Extract the [x, y] coordinate from the center of the cell holding the provided text.  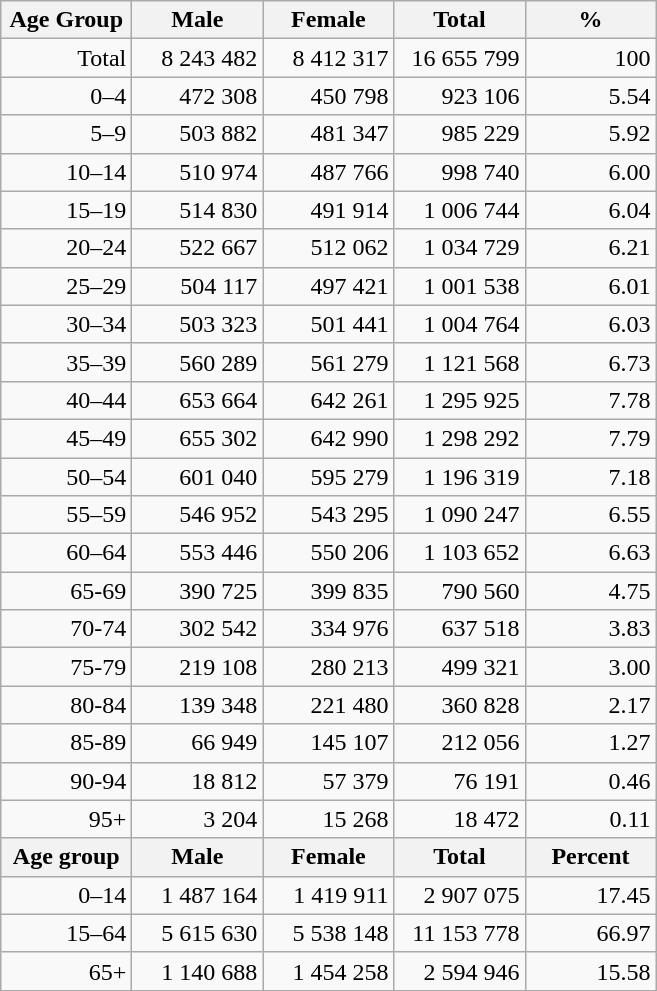
450 798 [328, 96]
1 298 292 [460, 438]
514 830 [198, 210]
219 108 [198, 667]
499 321 [460, 667]
0.11 [590, 819]
6.04 [590, 210]
1 006 744 [460, 210]
1 454 258 [328, 971]
30–34 [66, 324]
0–14 [66, 895]
2 594 946 [460, 971]
66 949 [198, 743]
25–29 [66, 286]
546 952 [198, 515]
334 976 [328, 629]
75-79 [66, 667]
360 828 [460, 705]
503 323 [198, 324]
487 766 [328, 172]
653 664 [198, 400]
7.79 [590, 438]
15.58 [590, 971]
5 538 148 [328, 933]
35–39 [66, 362]
Age Group [66, 20]
50–54 [66, 477]
998 740 [460, 172]
1 090 247 [460, 515]
1 295 925 [460, 400]
95+ [66, 819]
642 261 [328, 400]
595 279 [328, 477]
1 419 911 [328, 895]
553 446 [198, 553]
40–44 [66, 400]
Age group [66, 857]
497 421 [328, 286]
472 308 [198, 96]
1 487 164 [198, 895]
6.01 [590, 286]
503 882 [198, 134]
4.75 [590, 591]
985 229 [460, 134]
139 348 [198, 705]
15–64 [66, 933]
642 990 [328, 438]
550 206 [328, 553]
655 302 [198, 438]
1 121 568 [460, 362]
70-74 [66, 629]
501 441 [328, 324]
7.78 [590, 400]
1 001 538 [460, 286]
1 034 729 [460, 248]
6.63 [590, 553]
57 379 [328, 781]
11 153 778 [460, 933]
% [590, 20]
522 667 [198, 248]
76 191 [460, 781]
637 518 [460, 629]
390 725 [198, 591]
5.54 [590, 96]
7.18 [590, 477]
6.73 [590, 362]
399 835 [328, 591]
18 472 [460, 819]
3 204 [198, 819]
212 056 [460, 743]
60–64 [66, 553]
2 907 075 [460, 895]
Percent [590, 857]
8 412 317 [328, 58]
561 279 [328, 362]
6.03 [590, 324]
491 914 [328, 210]
65+ [66, 971]
601 040 [198, 477]
0–4 [66, 96]
1 103 652 [460, 553]
1 196 319 [460, 477]
0.46 [590, 781]
85-89 [66, 743]
15–19 [66, 210]
5 615 630 [198, 933]
8 243 482 [198, 58]
16 655 799 [460, 58]
17.45 [590, 895]
1 140 688 [198, 971]
510 974 [198, 172]
280 213 [328, 667]
1 004 764 [460, 324]
6.55 [590, 515]
5.92 [590, 134]
543 295 [328, 515]
560 289 [198, 362]
1.27 [590, 743]
221 480 [328, 705]
3.00 [590, 667]
20–24 [66, 248]
65-69 [66, 591]
302 542 [198, 629]
504 117 [198, 286]
3.83 [590, 629]
512 062 [328, 248]
18 812 [198, 781]
66.97 [590, 933]
6.21 [590, 248]
55–59 [66, 515]
145 107 [328, 743]
923 106 [460, 96]
6.00 [590, 172]
15 268 [328, 819]
100 [590, 58]
45–49 [66, 438]
80-84 [66, 705]
481 347 [328, 134]
5–9 [66, 134]
2.17 [590, 705]
790 560 [460, 591]
10–14 [66, 172]
90-94 [66, 781]
